Find where the given text appears and provide that cell's center as [X, Y] coordinate. 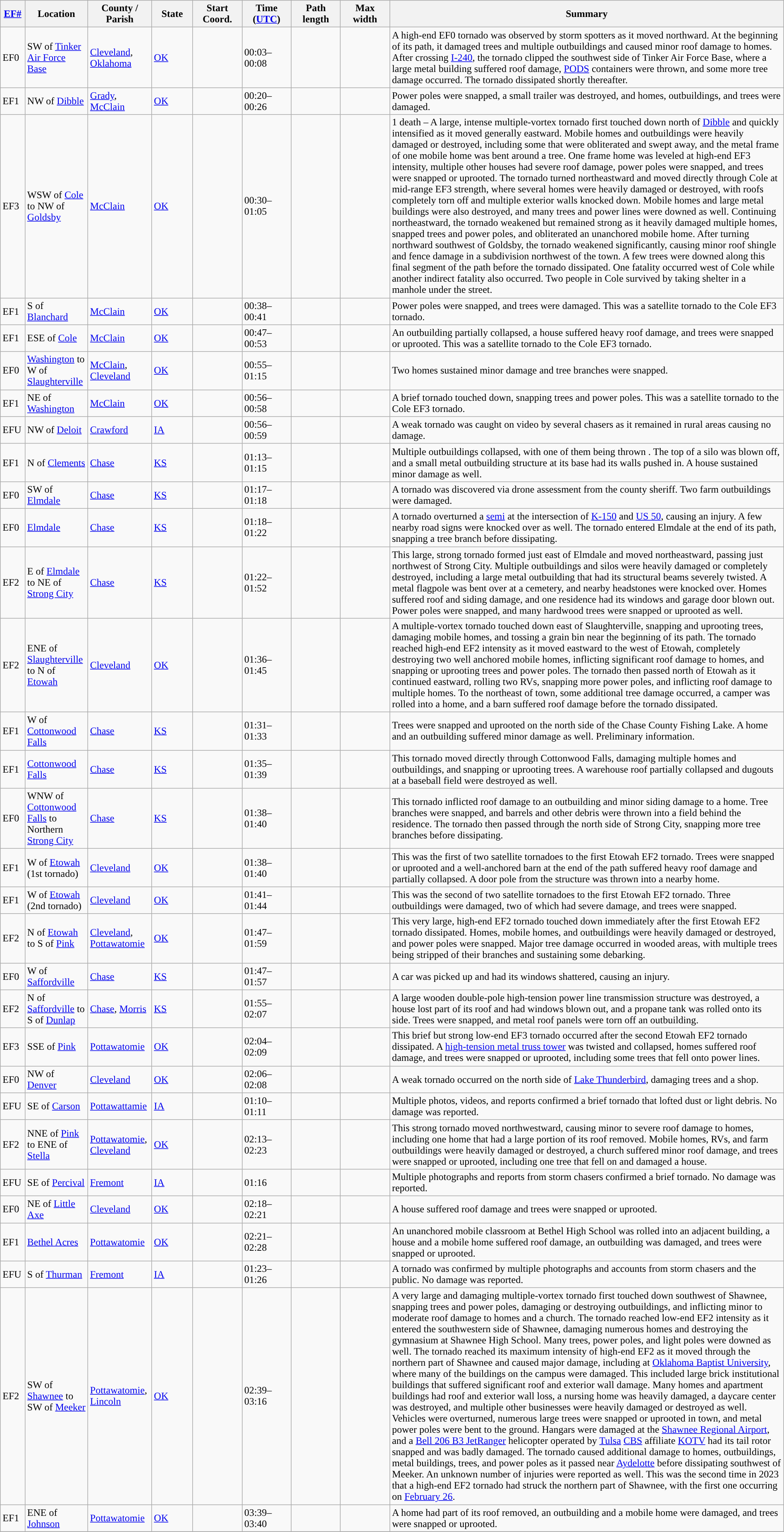
WSW of Cole to NW of Goldsby [56, 206]
01:31–01:33 [266, 731]
02:21–02:28 [266, 1242]
A house suffered roof damage and trees were snapped or uprooted. [586, 1209]
E of Elmdale to NE of Strong City [56, 582]
SW of Shawnee to SW of Meeker [56, 1396]
ENE of Johnson [56, 1518]
00:30–01:05 [266, 206]
Elmdale [56, 527]
McClain, Cleveland [120, 371]
A home had part of its roof removed, an outbuilding and a mobile home were damaged, and trees were snapped or uprooted. [586, 1518]
02:18–02:21 [266, 1209]
01:22–01:52 [266, 582]
W of Etowah (2nd tornado) [56, 900]
NE of Washington [56, 403]
03:39–03:40 [266, 1518]
A tornado was confirmed by multiple photographs and accounts from storm chasers and the public. No damage was reported. [586, 1275]
Multiple photos, videos, and reports confirmed a brief tornado that lofted dust or light debris. No damage was reported. [586, 1106]
Power poles were snapped, and trees were damaged. This was a satellite tornado to the Cole EF3 tornado. [586, 311]
S of Thurman [56, 1275]
00:38–00:41 [266, 311]
01:13–01:15 [266, 462]
SSE of Pink [56, 1047]
00:55–01:15 [266, 371]
Power poles were snapped, a small trailer was destroyed, and homes, outbuildings, and trees were damaged. [586, 101]
A weak tornado was caught on video by several chasers as it remained in rural areas causing no damage. [586, 430]
Washington to W of Slaughterville [56, 371]
02:13–02:23 [266, 1144]
W of Saffordville [56, 976]
WNW of Cottonwood Falls to Northern Strong City [56, 819]
Path length [316, 14]
01:17–01:18 [266, 495]
Max width [365, 14]
W of Etowah (1st tornado) [56, 868]
W of Cottonwood Falls [56, 731]
01:47–01:59 [266, 938]
00:47–00:53 [266, 338]
Pottawatomie, Cleveland [120, 1144]
Chase, Morris [120, 1009]
State [172, 14]
ESE of Cole [56, 338]
01:35–01:39 [266, 769]
01:55–02:07 [266, 1009]
EF# [13, 14]
01:16 [266, 1182]
Two homes sustained minor damage and tree branches were snapped. [586, 371]
NE of Little Axe [56, 1209]
Bethel Acres [56, 1242]
A car was picked up and had its windows shattered, causing an injury. [586, 976]
Location [56, 14]
SE of Percival [56, 1182]
00:03–00:08 [266, 57]
SW of Tinker Air Force Base [56, 57]
A weak tornado occurred on the north side of Lake Thunderbird, damaging trees and a shop. [586, 1080]
County / Parish [120, 14]
NW of Deloit [56, 430]
Cottonwood Falls [56, 769]
NW of Denver [56, 1080]
S of Blanchard [56, 311]
A tornado was discovered via drone assessment from the county sheriff. Two farm outbuildings were damaged. [586, 495]
01:36–01:45 [266, 665]
N of Clements [56, 462]
02:39–03:16 [266, 1396]
N of Saffordville to S of Dunlap [56, 1009]
01:10–01:11 [266, 1106]
N of Etowah to S of Pink [56, 938]
01:23–01:26 [266, 1275]
00:56–00:59 [266, 430]
Pottawattamie [120, 1106]
00:56–00:58 [266, 403]
Grady, McClain [120, 101]
01:18–01:22 [266, 527]
NNE of Pink to ENE of Stella [56, 1144]
Cleveland, Oklahoma [120, 57]
Crawford [120, 430]
02:06–02:08 [266, 1080]
01:41–01:44 [266, 900]
Time (UTC) [266, 14]
Multiple photographs and reports from storm chasers confirmed a brief tornado. No damage was reported. [586, 1182]
Start Coord. [218, 14]
Summary [586, 14]
NW of Dibble [56, 101]
A brief tornado touched down, snapping trees and power poles. This was a satellite tornado to the Cole EF3 tornado. [586, 403]
SW of Elmdale [56, 495]
SE of Carson [56, 1106]
Cleveland, Pottawatomie [120, 938]
00:20–00:26 [266, 101]
ENE of Slaughterville to N of Etowah [56, 665]
Pottawatomie, Lincoln [120, 1396]
01:47–01:57 [266, 976]
02:04–02:09 [266, 1047]
